Identify which cell holds the provided text, then report its (x, y) central coordinate. 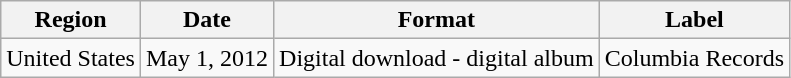
United States (71, 58)
Format (437, 20)
May 1, 2012 (206, 58)
Label (694, 20)
Region (71, 20)
Columbia Records (694, 58)
Digital download - digital album (437, 58)
Date (206, 20)
